Identify which cell holds the provided text, then report its (X, Y) central coordinate. 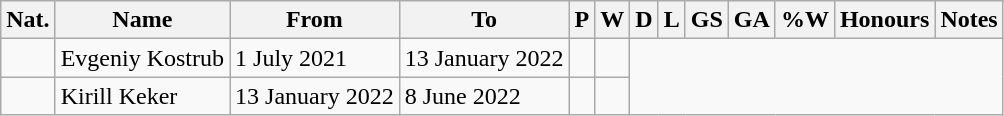
D (644, 20)
W (612, 20)
Name (142, 20)
L (672, 20)
To (484, 20)
GS (706, 20)
1 July 2021 (315, 58)
Honours (884, 20)
Evgeniy Kostrub (142, 58)
Nat. (28, 20)
%W (804, 20)
8 June 2022 (484, 96)
GA (752, 20)
Notes (969, 20)
P (582, 20)
From (315, 20)
Kirill Keker (142, 96)
